Extract the (X, Y) coordinate from the center of the cell holding the provided text.  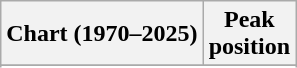
Peakposition (249, 34)
Chart (1970–2025) (102, 34)
